Search for the cell housing the specified text and yield its (X, Y) center coordinate. 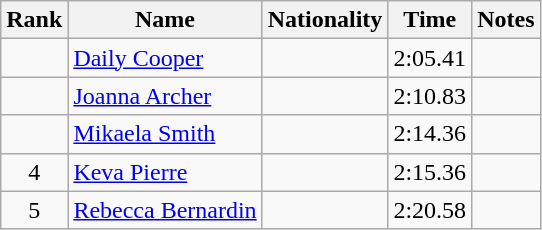
Name (165, 20)
Rank (34, 20)
Daily Cooper (165, 58)
Rebecca Bernardin (165, 210)
Notes (506, 20)
Joanna Archer (165, 96)
2:14.36 (430, 134)
2:10.83 (430, 96)
Mikaela Smith (165, 134)
Nationality (325, 20)
2:15.36 (430, 172)
5 (34, 210)
Time (430, 20)
Keva Pierre (165, 172)
2:05.41 (430, 58)
4 (34, 172)
2:20.58 (430, 210)
